Locate the cell with the specified text and output its [x, y] center coordinate. 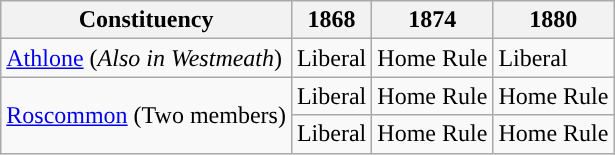
Constituency [146, 20]
1868 [331, 20]
1874 [432, 20]
1880 [554, 20]
Athlone (Also in Westmeath) [146, 58]
Roscommon (Two members) [146, 115]
